Capture the cell that displays the provided text and extract its [x, y] central coordinate. 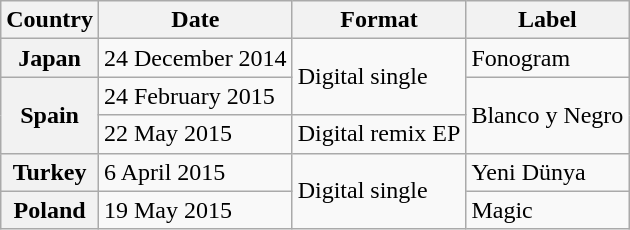
Spain [50, 115]
Format [379, 20]
Turkey [50, 172]
Blanco y Negro [548, 115]
22 May 2015 [195, 134]
Fonogram [548, 58]
Label [548, 20]
Japan [50, 58]
Date [195, 20]
Yeni Dünya [548, 172]
Country [50, 20]
Digital remix EP [379, 134]
6 April 2015 [195, 172]
24 December 2014 [195, 58]
24 February 2015 [195, 96]
Magic [548, 210]
19 May 2015 [195, 210]
Poland [50, 210]
